From the cell containing the given text, extract its center point as [X, Y] coordinate. 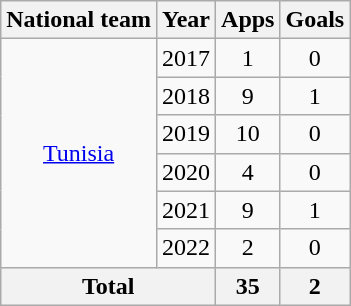
National team [79, 20]
4 [248, 172]
Tunisia [79, 153]
2017 [186, 58]
Total [108, 286]
2020 [186, 172]
35 [248, 286]
Goals [315, 20]
2019 [186, 134]
2018 [186, 96]
2021 [186, 210]
Apps [248, 20]
Year [186, 20]
10 [248, 134]
2022 [186, 248]
